Identify which cell holds the provided text, then report its [X, Y] central coordinate. 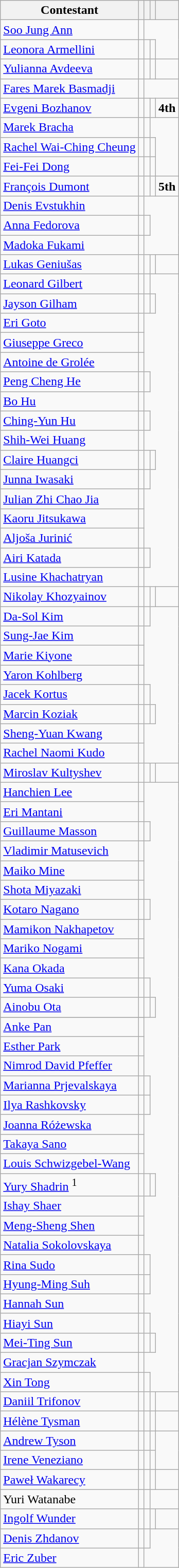
Marianna Prjevalskaya [70, 1085]
Takaya Sano [70, 1144]
Mei-Ting Sun [70, 1343]
Sung-Jae Kim [70, 636]
Mariko Nogami [70, 949]
Esther Park [70, 1046]
Jacek Kortus [70, 694]
Hyung-Ming Suh [70, 1284]
Da-Sol Kim [70, 616]
Giuseppe Greco [70, 343]
Junna Iwasaki [70, 479]
Irene Veneziano [70, 1460]
Leonard Gilbert [70, 284]
Ingolf Wunder [70, 1519]
Hanchien Lee [70, 792]
Denis Zhdanov [70, 1538]
Hannah Sun [70, 1303]
Claire Huangci [70, 460]
Bo Hu [70, 401]
Sheng-Yuan Kwang [70, 733]
Madoka Fukami [70, 245]
François Dumont [70, 186]
Marie Kiyone [70, 655]
Hélène Tysman [70, 1421]
Yuma Osaki [70, 988]
Kana Okada [70, 968]
Marcin Koziak [70, 714]
Aljoša Jurinić [70, 538]
Fei-Fei Dong [70, 166]
Yuri Watanabe [70, 1499]
Kotaro Nagano [70, 910]
Denis Evstukhin [70, 205]
Kaoru Jitsukawa [70, 518]
Hiayi Sun [70, 1323]
Yulianna Avdeeva [70, 69]
Eric Zuber [70, 1558]
Rina Sudo [70, 1264]
Jayson Gilham [70, 304]
Maiko Mine [70, 871]
5th [167, 186]
Contestant [70, 10]
Miroslav Kultyshev [70, 772]
Paweł Wakarecy [70, 1480]
Ilya Rashkovsky [70, 1105]
Yury Shadrin 1 [70, 1184]
Leonora Armellini [70, 49]
Julian Zhi Chao Jia [70, 499]
Antoine de Grolée [70, 362]
Andrew Tyson [70, 1441]
Joanna Różewska [70, 1124]
Yaron Kohlberg [70, 675]
Eri Mantani [70, 811]
Natalia Sokolovskaya [70, 1245]
Ching-Yun Hu [70, 421]
Nikolay Khozyainov [70, 597]
Ainobu Ota [70, 1007]
Peng Cheng He [70, 382]
Xin Tong [70, 1382]
Meng-Sheng Shen [70, 1225]
Lukas Geniušas [70, 265]
Guillaume Masson [70, 831]
Marek Bracha [70, 127]
Lusine Khachatryan [70, 577]
Gracjan Szymczak [70, 1363]
Ishay Shaer [70, 1206]
Vladimir Matusevich [70, 851]
Soo Jung Ann [70, 30]
Louis Schwizgebel-Wang [70, 1163]
Eri Goto [70, 323]
Rachel Wai-Ching Cheung [70, 147]
Airi Katada [70, 557]
Mamikon Nakhapetov [70, 929]
Shih-Wei Huang [70, 440]
Evgeni Bozhanov [70, 108]
4th [167, 108]
Anke Pan [70, 1027]
Fares Marek Basmadji [70, 88]
Nimrod David Pfeffer [70, 1066]
Rachel Naomi Kudo [70, 753]
Shota Miyazaki [70, 890]
Anna Fedorova [70, 225]
Daniil Trifonov [70, 1402]
